Pinpoint the cell where the given text exists, returning its [x, y] midpoint coordinate. 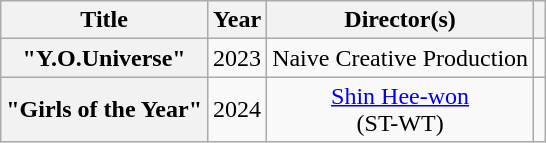
Year [238, 20]
Title [104, 20]
"Y.O.Universe" [104, 58]
2023 [238, 58]
Naive Creative Production [400, 58]
"Girls of the Year" [104, 110]
Director(s) [400, 20]
Shin Hee-won(ST-WT) [400, 110]
2024 [238, 110]
